Provide the (X, Y) coordinate of the cell's center where the given text is located.  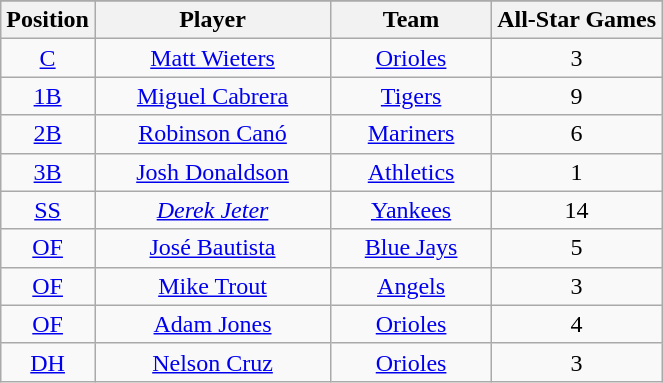
Team (412, 20)
DH (48, 362)
Angels (412, 286)
Robinson Canó (212, 134)
Adam Jones (212, 324)
José Bautista (212, 248)
Yankees (412, 210)
14 (577, 210)
Mike Trout (212, 286)
5 (577, 248)
SS (48, 210)
Player (212, 20)
2B (48, 134)
3B (48, 172)
Miguel Cabrera (212, 96)
Derek Jeter (212, 210)
Athletics (412, 172)
Blue Jays (412, 248)
Matt Wieters (212, 58)
1B (48, 96)
4 (577, 324)
Tigers (412, 96)
Nelson Cruz (212, 362)
Position (48, 20)
Josh Donaldson (212, 172)
Mariners (412, 134)
9 (577, 96)
6 (577, 134)
C (48, 58)
All-Star Games (577, 20)
1 (577, 172)
